Return the [x, y] coordinate for the center point of the cell that contains the specified text.  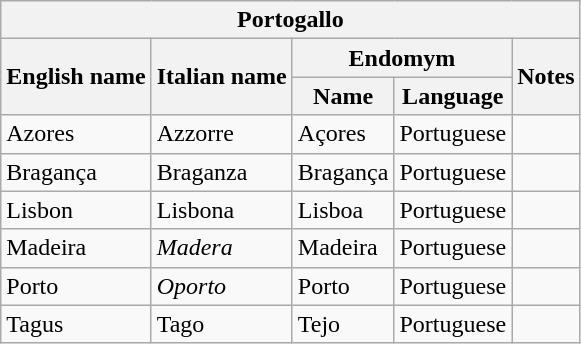
Tejo [343, 324]
Madera [222, 248]
Tago [222, 324]
Azzorre [222, 134]
Italian name [222, 77]
Açores [343, 134]
Tagus [76, 324]
Lisbon [76, 210]
Lisboa [343, 210]
Language [453, 96]
English name [76, 77]
Endomym [402, 58]
Name [343, 96]
Lisbona [222, 210]
Azores [76, 134]
Oporto [222, 286]
Portogallo [290, 20]
Notes [546, 77]
Braganza [222, 172]
